From the cell containing the given text, extract its center point as (x, y) coordinate. 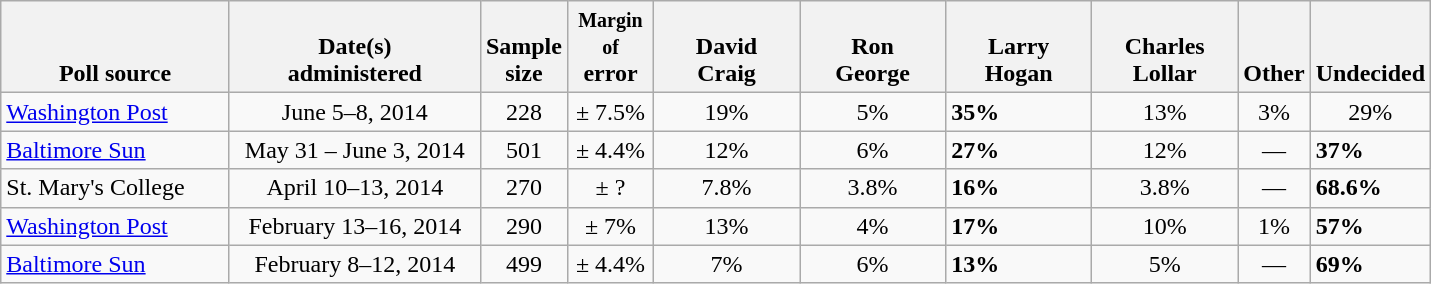
29% (1370, 112)
± 7% (610, 226)
Margin oferror (610, 47)
± ? (610, 188)
3% (1274, 112)
Other (1274, 47)
19% (727, 112)
17% (1019, 226)
68.6% (1370, 188)
Undecided (1370, 47)
June 5–8, 2014 (354, 112)
April 10–13, 2014 (354, 188)
May 31 – June 3, 2014 (354, 150)
Samplesize (524, 47)
1% (1274, 226)
± 7.5% (610, 112)
37% (1370, 150)
35% (1019, 112)
February 13–16, 2014 (354, 226)
4% (873, 226)
February 8–12, 2014 (354, 264)
57% (1370, 226)
RonGeorge (873, 47)
7% (727, 264)
501 (524, 150)
LarryHogan (1019, 47)
228 (524, 112)
27% (1019, 150)
CharlesLollar (1165, 47)
St. Mary's College (116, 188)
69% (1370, 264)
290 (524, 226)
10% (1165, 226)
Poll source (116, 47)
7.8% (727, 188)
DavidCraig (727, 47)
Date(s)administered (354, 47)
16% (1019, 188)
270 (524, 188)
499 (524, 264)
